Determine the [X, Y] coordinate at the center of the cell enclosing the given text.  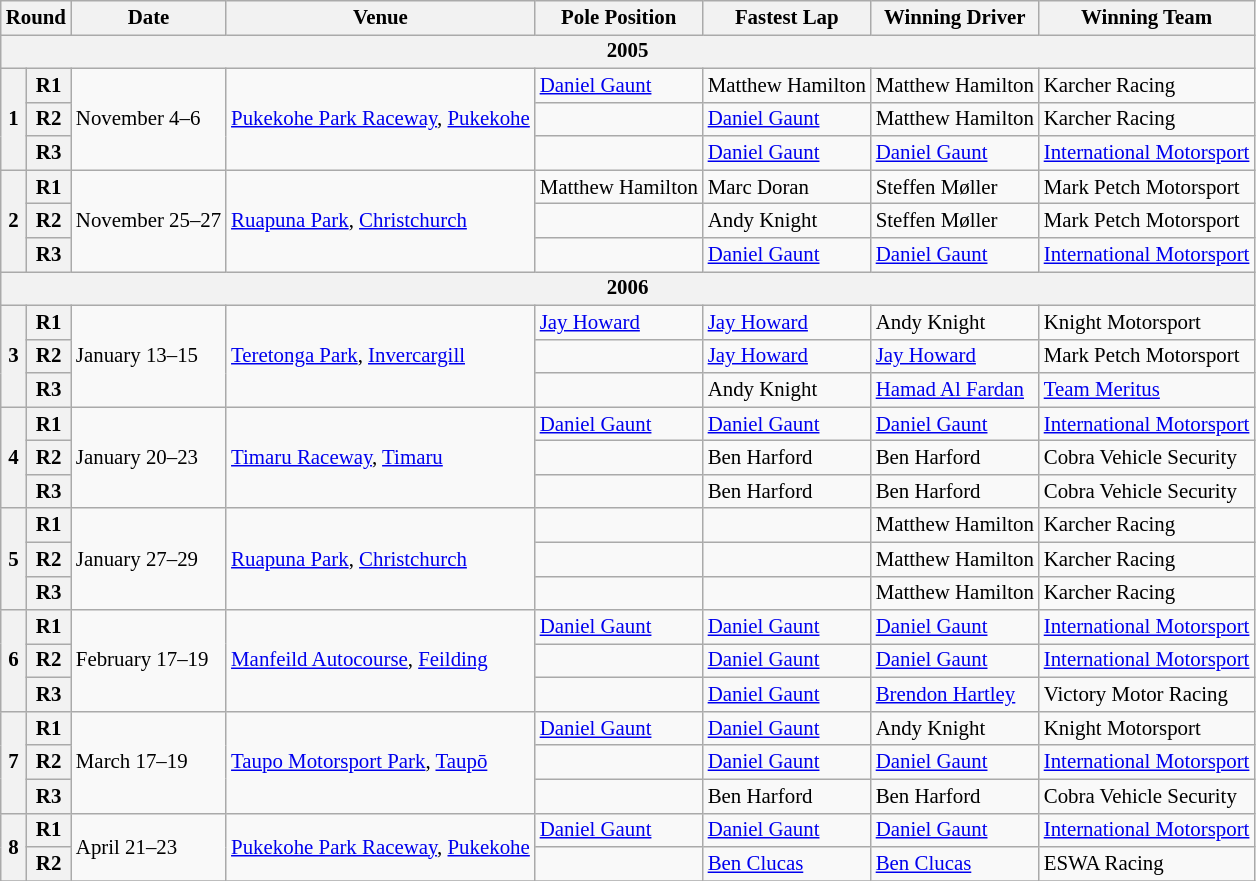
April 21–23 [148, 847]
November 4–6 [148, 119]
Pole Position [619, 18]
Date [148, 18]
January 27–29 [148, 559]
Manfeild Autocourse, Feilding [380, 661]
7 [14, 762]
Taupo Motorsport Park, Taupō [380, 762]
Teretonga Park, Invercargill [380, 356]
February 17–19 [148, 661]
Fastest Lap [787, 18]
5 [14, 559]
2 [14, 221]
November 25–27 [148, 221]
Winning Team [1147, 18]
8 [14, 847]
4 [14, 458]
Timaru Raceway, Timaru [380, 458]
Round [36, 18]
March 17–19 [148, 762]
Hamad Al Fardan [955, 390]
6 [14, 661]
Marc Doran [787, 187]
3 [14, 356]
January 13–15 [148, 356]
Team Meritus [1147, 390]
2006 [628, 288]
Venue [380, 18]
ESWA Racing [1147, 864]
2005 [628, 51]
Brendon Hartley [955, 695]
1 [14, 119]
January 20–23 [148, 458]
Victory Motor Racing [1147, 695]
Winning Driver [955, 18]
